Determine the (x, y) coordinate at the center of the cell enclosing the given text.  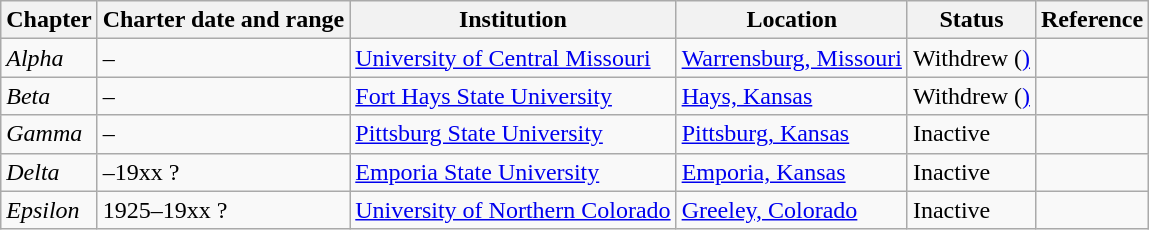
University of Central Missouri (513, 58)
Hays, Kansas (792, 96)
Status (971, 20)
Location (792, 20)
Emporia State University (513, 172)
Emporia, Kansas (792, 172)
Charter date and range (224, 20)
University of Northern Colorado (513, 210)
Beta (49, 96)
Institution (513, 20)
1925–19xx ? (224, 210)
Delta (49, 172)
Reference (1092, 20)
Fort Hays State University (513, 96)
Warrensburg, Missouri (792, 58)
Greeley, Colorado (792, 210)
–19xx ? (224, 172)
Pittsburg, Kansas (792, 134)
Epsilon (49, 210)
Alpha (49, 58)
Pittsburg State University (513, 134)
Chapter (49, 20)
Gamma (49, 134)
